From the cell containing the given text, extract its center point as [X, Y] coordinate. 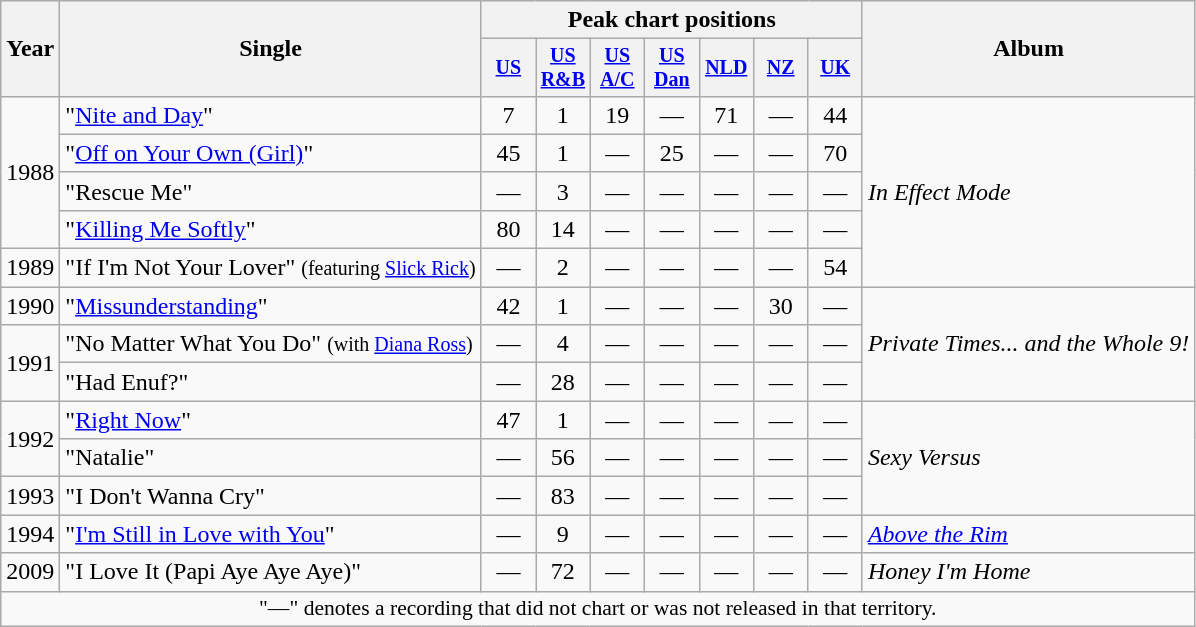
44 [835, 115]
28 [563, 382]
45 [508, 153]
"Had Enuf?" [270, 382]
"No Matter What You Do" (with Diana Ross) [270, 344]
42 [508, 306]
80 [508, 229]
Sexy Versus [1028, 458]
Single [270, 49]
47 [508, 420]
2 [563, 268]
2009 [30, 572]
In Effect Mode [1028, 191]
56 [563, 458]
Album [1028, 49]
US [508, 68]
72 [563, 572]
Honey I'm Home [1028, 572]
"I'm Still in Love with You" [270, 534]
"—" denotes a recording that did not chart or was not released in that territory. [598, 609]
"I Love It (Papi Aye Aye Aye)" [270, 572]
19 [617, 115]
Private Times... and the Whole 9! [1028, 344]
1992 [30, 439]
"Off on Your Own (Girl)" [270, 153]
USR&B [563, 68]
30 [780, 306]
1991 [30, 363]
Year [30, 49]
Peak chart positions [672, 20]
"Killing Me Softly" [270, 229]
9 [563, 534]
Above the Rim [1028, 534]
"Missunderstanding" [270, 306]
1993 [30, 496]
"Right Now" [270, 420]
71 [726, 115]
1990 [30, 306]
USA/C [617, 68]
"I Don't Wanna Cry" [270, 496]
3 [563, 191]
83 [563, 496]
1994 [30, 534]
54 [835, 268]
1988 [30, 172]
NZ [780, 68]
"Nite and Day" [270, 115]
4 [563, 344]
NLD [726, 68]
UK [835, 68]
7 [508, 115]
USDan [672, 68]
14 [563, 229]
70 [835, 153]
"If I'm Not Your Lover" (featuring Slick Rick) [270, 268]
"Rescue Me" [270, 191]
"Natalie" [270, 458]
25 [672, 153]
1989 [30, 268]
